For the text-containing cell, return its midpoint in [x, y] coordinate format. 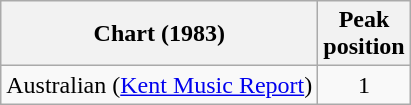
1 [364, 85]
Peakposition [364, 34]
Chart (1983) [160, 34]
Australian (Kent Music Report) [160, 85]
